Determine the [X, Y] coordinate at the center of the cell enclosing the given text.  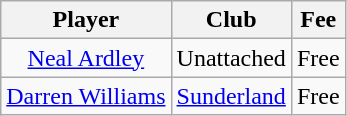
Neal Ardley [86, 58]
Sunderland [231, 96]
Darren Williams [86, 96]
Fee [318, 20]
Player [86, 20]
Club [231, 20]
Unattached [231, 58]
